Return the [X, Y] coordinate for the center point of the cell that contains the specified text.  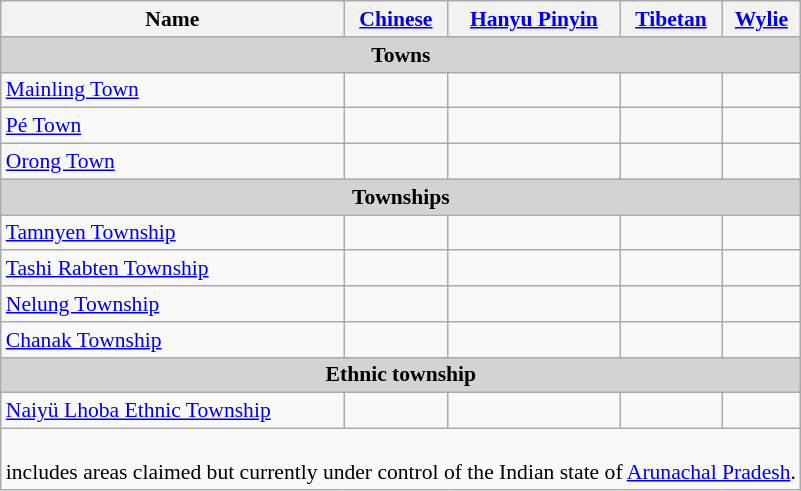
includes areas claimed but currently under control of the Indian state of Arunachal Pradesh. [401, 460]
Chinese [396, 19]
Ethnic township [401, 375]
Tibetan [671, 19]
Orong Town [172, 162]
Chanak Township [172, 340]
Name [172, 19]
Townships [401, 197]
Pé Town [172, 126]
Tamnyen Township [172, 233]
Naiyü Lhoba Ethnic Township [172, 411]
Wylie [762, 19]
Hanyu Pinyin [534, 19]
Tashi Rabten Township [172, 269]
Towns [401, 55]
Nelung Township [172, 304]
Mainling Town [172, 90]
